Return [x, y] of the center of cell containing provided text 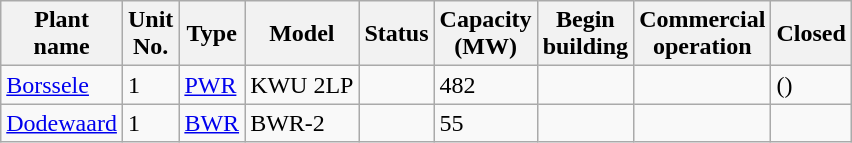
Dodewaard [62, 123]
Model [302, 34]
UnitNo. [150, 34]
PWR [212, 85]
55 [486, 123]
Borssele [62, 85]
BWR-2 [302, 123]
() [811, 85]
BWR [212, 123]
Commercialoperation [702, 34]
KWU 2LP [302, 85]
482 [486, 85]
Plantname [62, 34]
Capacity(MW) [486, 34]
Closed [811, 34]
Type [212, 34]
Status [396, 34]
Beginbuilding [585, 34]
